Determine the (X, Y) coordinate at the center of the cell enclosing the given text.  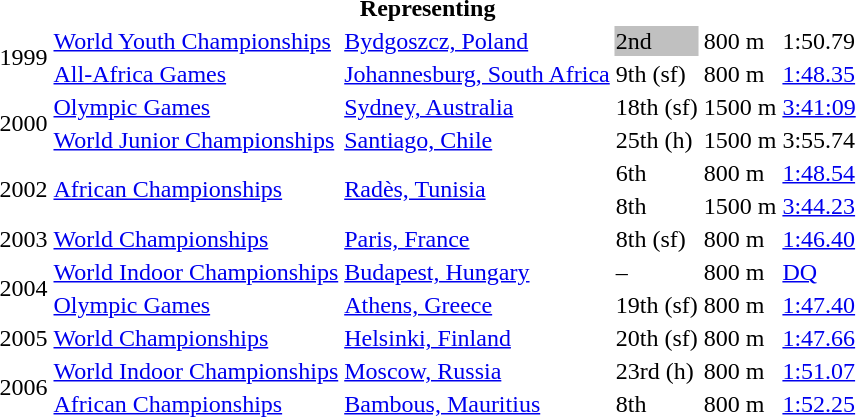
19th (sf) (656, 305)
6th (656, 173)
8th (sf) (656, 239)
Santiago, Chile (478, 140)
Helsinki, Finland (478, 338)
2nd (656, 41)
Budapest, Hungary (478, 272)
25th (h) (656, 140)
World Youth Championships (196, 41)
World Junior Championships (196, 140)
African Championships (196, 190)
Bydgoszcz, Poland (478, 41)
Johannesburg, South Africa (478, 74)
Paris, France (478, 239)
Moscow, Russia (478, 371)
23rd (h) (656, 371)
– (656, 272)
Sydney, Australia (478, 107)
18th (sf) (656, 107)
9th (sf) (656, 74)
8th (656, 206)
Athens, Greece (478, 305)
20th (sf) (656, 338)
All-Africa Games (196, 74)
Radès, Tunisia (478, 190)
